Identify which cell holds the provided text, then report its (x, y) central coordinate. 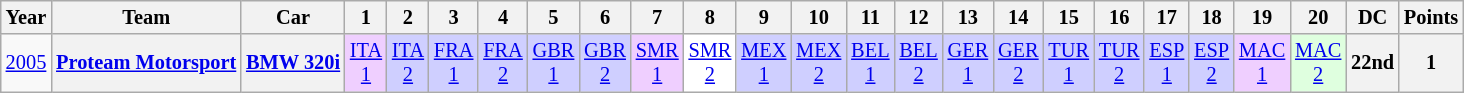
BMW 320i (293, 63)
TUR2 (1119, 63)
9 (764, 17)
TUR1 (1069, 63)
ESP2 (1212, 63)
Team (146, 17)
19 (1262, 17)
ITA2 (408, 63)
BEL2 (918, 63)
14 (1018, 17)
ITA1 (366, 63)
MEX1 (764, 63)
FRA2 (502, 63)
GBR2 (605, 63)
ESP1 (1166, 63)
Points (1431, 17)
13 (968, 17)
MAC1 (1262, 63)
8 (710, 17)
Year (26, 17)
Proteam Motorsport (146, 63)
2005 (26, 63)
5 (554, 17)
22nd (1372, 63)
7 (658, 17)
MAC2 (1318, 63)
SMR1 (658, 63)
2 (408, 17)
GBR1 (554, 63)
MEX2 (818, 63)
FRA1 (454, 63)
GER2 (1018, 63)
15 (1069, 17)
16 (1119, 17)
6 (605, 17)
BEL1 (870, 63)
18 (1212, 17)
DC (1372, 17)
10 (818, 17)
GER1 (968, 63)
4 (502, 17)
SMR2 (710, 63)
20 (1318, 17)
3 (454, 17)
17 (1166, 17)
12 (918, 17)
Car (293, 17)
11 (870, 17)
